Scan for the cell matching the given text and deliver its [X, Y] coordinate at center. 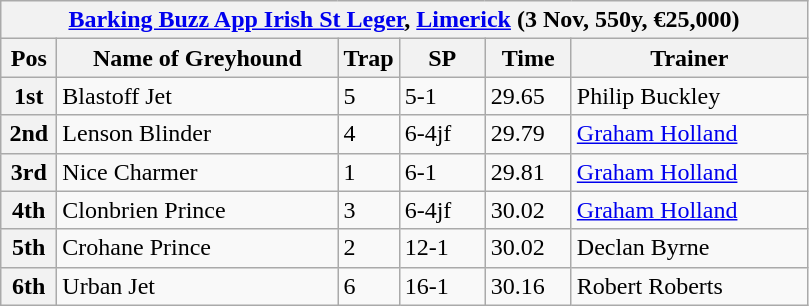
12-1 [442, 248]
5 [368, 96]
6-1 [442, 172]
29.65 [528, 96]
Trainer [689, 58]
5th [29, 248]
1 [368, 172]
4 [368, 134]
4th [29, 210]
Lenson Blinder [198, 134]
29.81 [528, 172]
Declan Byrne [689, 248]
29.79 [528, 134]
Nice Charmer [198, 172]
SP [442, 58]
Barking Buzz App Irish St Leger, Limerick (3 Nov, 550y, €25,000) [404, 20]
Pos [29, 58]
Crohane Prince [198, 248]
Urban Jet [198, 286]
1st [29, 96]
Time [528, 58]
Philip Buckley [689, 96]
3rd [29, 172]
16-1 [442, 286]
5-1 [442, 96]
2 [368, 248]
2nd [29, 134]
3 [368, 210]
6th [29, 286]
30.16 [528, 286]
Blastoff Jet [198, 96]
Clonbrien Prince [198, 210]
Name of Greyhound [198, 58]
Robert Roberts [689, 286]
Trap [368, 58]
6 [368, 286]
